Capture the cell that displays the provided text and extract its [X, Y] central coordinate. 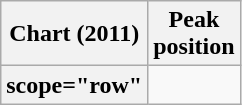
scope="row" [74, 85]
Chart (2011) [74, 34]
Peakposition [194, 34]
